Return (x, y) of the center of cell containing provided text 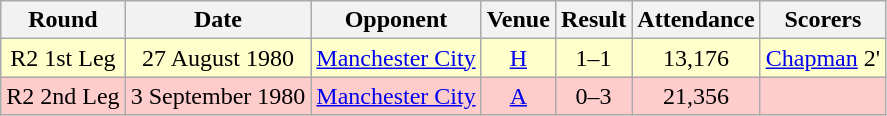
Opponent (396, 20)
A (518, 96)
Chapman 2' (822, 58)
1–1 (593, 58)
3 September 1980 (218, 96)
Venue (518, 20)
Scorers (822, 20)
13,176 (696, 58)
0–3 (593, 96)
Date (218, 20)
27 August 1980 (218, 58)
R2 1st Leg (63, 58)
R2 2nd Leg (63, 96)
Round (63, 20)
21,356 (696, 96)
Attendance (696, 20)
Result (593, 20)
H (518, 58)
